Provide the [X, Y] coordinate of the cell's center where the given text is located.  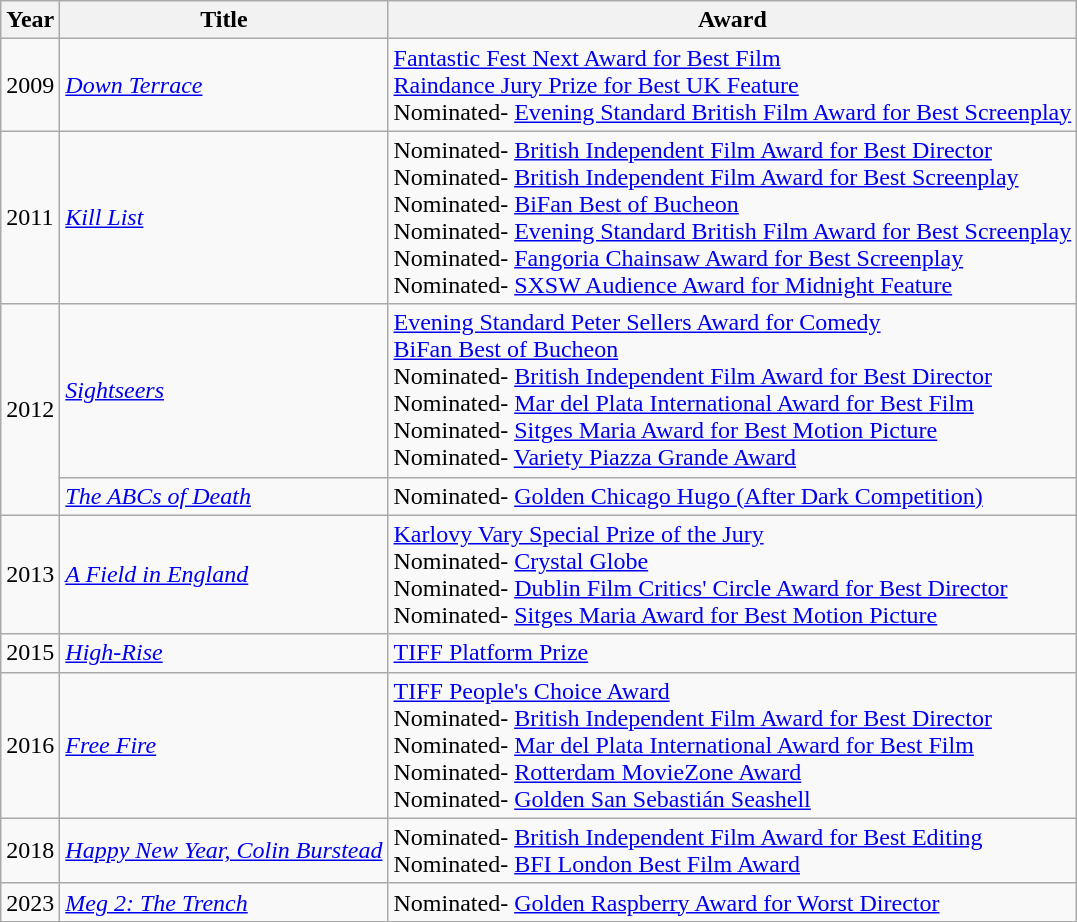
2015 [30, 653]
Down Terrace [224, 85]
Happy New Year, Colin Burstead [224, 850]
The ABCs of Death [224, 496]
2009 [30, 85]
2011 [30, 218]
2013 [30, 574]
Free Fire [224, 745]
Nominated- Golden Raspberry Award for Worst Director [732, 902]
Kill List [224, 218]
Award [732, 20]
Sightseers [224, 390]
Title [224, 20]
Nominated- British Independent Film Award for Best EditingNominated- BFI London Best Film Award [732, 850]
2018 [30, 850]
2012 [30, 410]
Nominated- Golden Chicago Hugo (After Dark Competition) [732, 496]
A Field in England [224, 574]
Fantastic Fest Next Award for Best FilmRaindance Jury Prize for Best UK FeatureNominated- Evening Standard British Film Award for Best Screenplay [732, 85]
TIFF Platform Prize [732, 653]
2016 [30, 745]
2023 [30, 902]
Meg 2: The Trench [224, 902]
Year [30, 20]
High-Rise [224, 653]
